Locate the cell with the specified text and output its (X, Y) center coordinate. 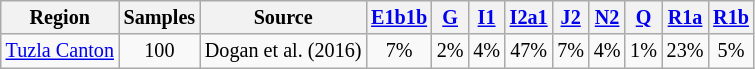
Source (283, 18)
Dogan et al. (2016) (283, 52)
G (450, 18)
47% (529, 52)
I2a1 (529, 18)
R1a (686, 18)
Samples (160, 18)
R1b (730, 18)
5% (730, 52)
100 (160, 52)
1% (643, 52)
J2 (570, 18)
Tuzla Canton (60, 52)
2% (450, 52)
N2 (607, 18)
E1b1b (399, 18)
Q (643, 18)
I1 (486, 18)
Region (60, 18)
23% (686, 52)
